Scan for the cell matching the given text and deliver its [x, y] coordinate at center. 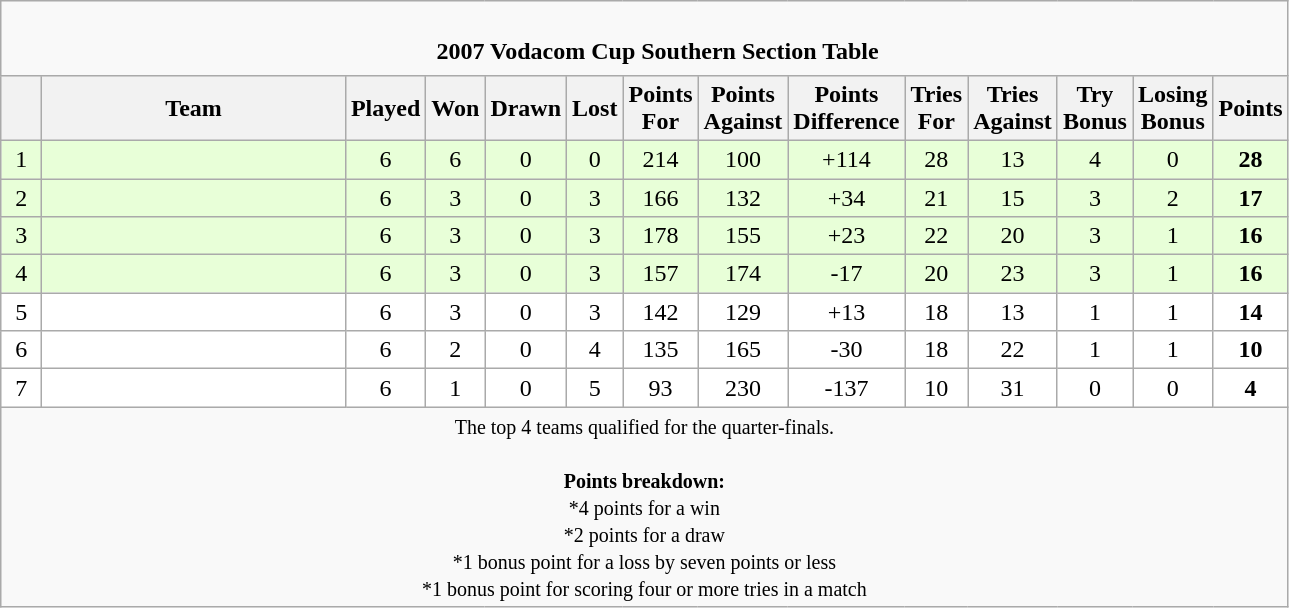
Points For [660, 108]
165 [743, 350]
174 [743, 274]
Won [456, 108]
Team [194, 108]
129 [743, 312]
15 [1013, 197]
Lost [595, 108]
155 [743, 236]
Points Against [743, 108]
14 [1250, 312]
+34 [846, 197]
Losing Bonus [1172, 108]
157 [660, 274]
Points [1250, 108]
132 [743, 197]
-30 [846, 350]
166 [660, 197]
+114 [846, 159]
230 [743, 388]
21 [936, 197]
+23 [846, 236]
178 [660, 236]
Try Bonus [1094, 108]
7 [22, 388]
93 [660, 388]
31 [1013, 388]
100 [743, 159]
+13 [846, 312]
Drawn [526, 108]
142 [660, 312]
Points Difference [846, 108]
Played [385, 108]
135 [660, 350]
23 [1013, 274]
-17 [846, 274]
17 [1250, 197]
Tries Against [1013, 108]
214 [660, 159]
-137 [846, 388]
Tries For [936, 108]
